Capture the cell that displays the provided text and extract its (X, Y) central coordinate. 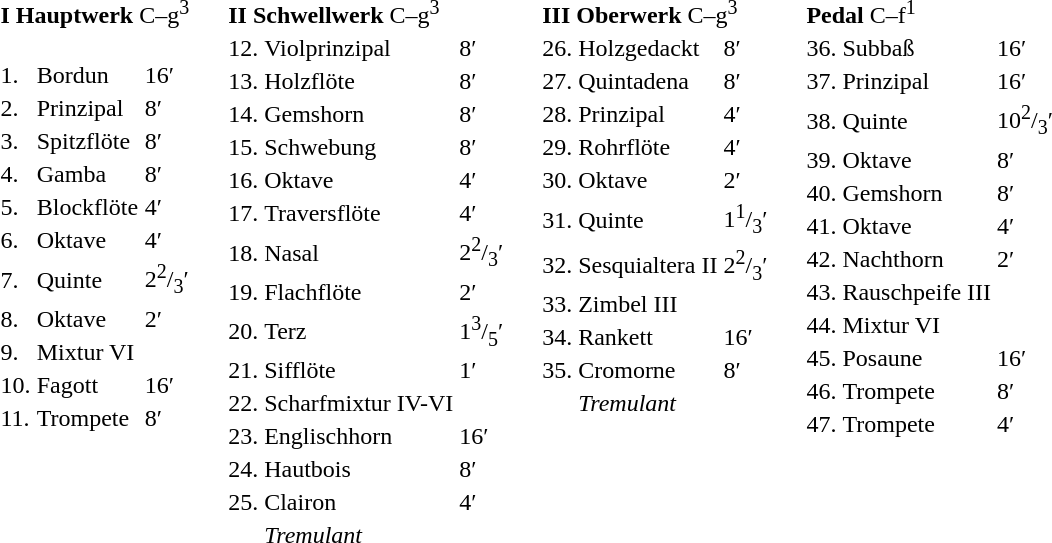
Rauschpeife III (917, 292)
Zimbel III (648, 305)
Scharfmixtur IV-VI (359, 404)
34. (558, 338)
Nasal (359, 252)
42. (822, 259)
Fagott (88, 385)
Spitzflöte (88, 141)
26. (558, 48)
29. (558, 147)
15. (244, 147)
38. (822, 120)
11/3′ (746, 220)
Cromorne (648, 371)
17. (244, 213)
Subbaß (917, 48)
Sifflöte (359, 371)
12. (244, 48)
13. (244, 81)
Terz (359, 332)
Sesquialtera II (648, 266)
36. (822, 48)
41. (822, 226)
Posaune (917, 358)
39. (822, 160)
Holzflöte (359, 81)
27. (558, 81)
21. (244, 371)
Nachthorn (917, 259)
Hautbois (359, 470)
43. (822, 292)
Traversflöte (359, 213)
Gamba (88, 174)
40. (822, 193)
25. (244, 503)
Englischhorn (359, 437)
46. (822, 391)
Violprinzipal (359, 48)
Blockflöte (88, 207)
33. (558, 305)
Rohrflöte (648, 147)
Holzgedackt (648, 48)
30. (558, 180)
Bordun (88, 75)
35. (558, 371)
16. (244, 180)
18. (244, 252)
Quintadena (648, 81)
Rankett (648, 338)
24. (244, 470)
23. (244, 437)
28. (558, 114)
Clairon (359, 503)
32. (558, 266)
45. (822, 358)
47. (822, 424)
19. (244, 292)
14. (244, 114)
31. (558, 220)
37. (822, 81)
22. (244, 404)
20. (244, 332)
44. (822, 325)
Schwebung (359, 147)
Tremulant (648, 404)
13/5′ (482, 332)
1′ (482, 371)
Flachflöte (359, 292)
